Return the [X, Y] coordinate for the center point of the cell that contains the specified text.  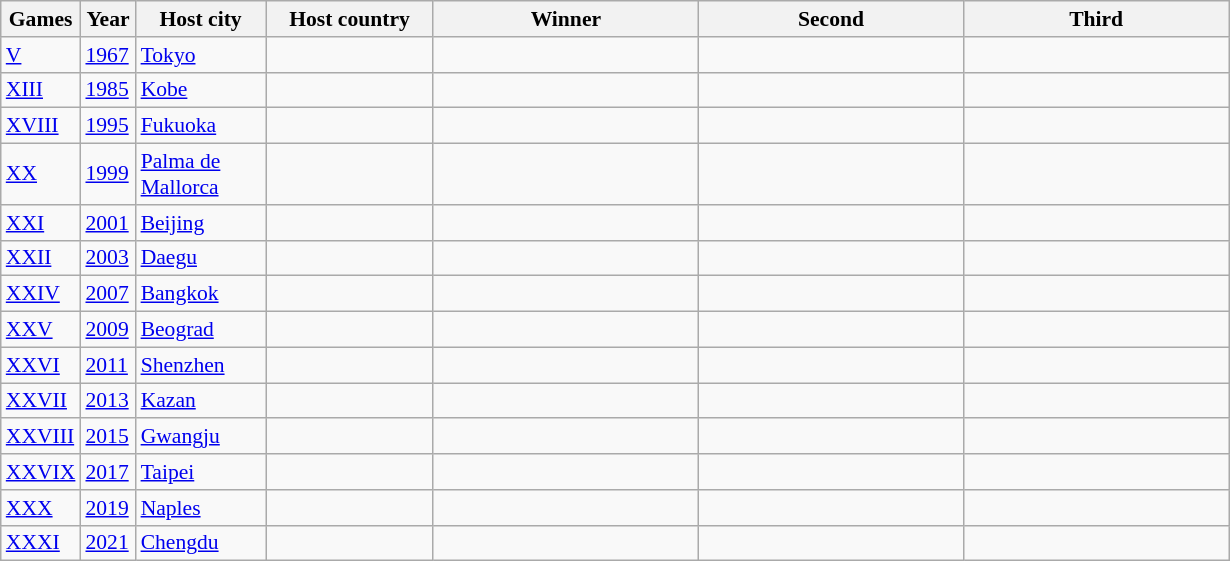
Kobe [201, 90]
1967 [108, 55]
Beijing [201, 223]
2011 [108, 365]
2019 [108, 508]
2021 [108, 543]
XXVIX [41, 472]
2009 [108, 330]
Bangkok [201, 294]
Tokyo [201, 55]
Second [830, 19]
Shenzhen [201, 365]
Kazan [201, 401]
Taipei [201, 472]
2001 [108, 223]
2003 [108, 258]
XX [41, 174]
Daegu [201, 258]
Games [41, 19]
2013 [108, 401]
Naples [201, 508]
Chengdu [201, 543]
Gwangju [201, 437]
XXI [41, 223]
Host country [350, 19]
Fukuoka [201, 126]
XXVIII [41, 437]
2015 [108, 437]
2007 [108, 294]
XXVI [41, 365]
Year [108, 19]
XVIII [41, 126]
XIII [41, 90]
1995 [108, 126]
XXII [41, 258]
Beograd [201, 330]
Winner [566, 19]
XXX [41, 508]
XXIV [41, 294]
1985 [108, 90]
XXV [41, 330]
Palma de Mallorca [201, 174]
V [41, 55]
Third [1096, 19]
1999 [108, 174]
2017 [108, 472]
XXVII [41, 401]
XXXI [41, 543]
Host city [201, 19]
